Determine the [X, Y] coordinate at the center of the cell enclosing the given text.  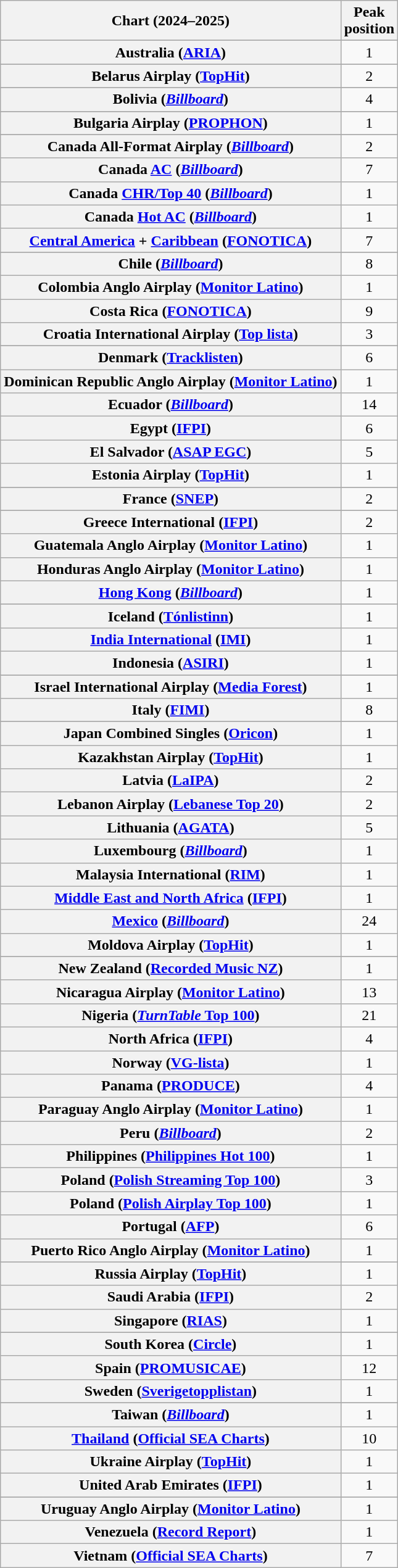
Nigeria (TurnTable Top 100) [170, 1015]
Ukraine Airplay (TopHit) [170, 1462]
Russia Airplay (TopHit) [170, 1274]
Canada AC (Billboard) [170, 170]
Canada Hot AC (Billboard) [170, 217]
Egypt (IFPI) [170, 428]
Dominican Republic Anglo Airplay (Monitor Latino) [170, 381]
Ecuador (Billboard) [170, 405]
Middle East and North Africa (IFPI) [170, 898]
9 [369, 310]
North Africa (IFPI) [170, 1039]
Sweden (Sverigetopplistan) [170, 1391]
Luxembourg (Billboard) [170, 851]
Indonesia (ASIRI) [170, 663]
Poland (Polish Streaming Top 100) [170, 1180]
Estonia Airplay (TopHit) [170, 475]
Kazakhstan Airplay (TopHit) [170, 757]
10 [369, 1438]
Moldova Airplay (TopHit) [170, 945]
El Salvador (ASAP EGC) [170, 452]
Venezuela (Record Report) [170, 1532]
24 [369, 921]
Australia (ARIA) [170, 52]
South Korea (Circle) [170, 1344]
Singapore (RIAS) [170, 1321]
Lebanon Airplay (Lebanese Top 20) [170, 804]
Bulgaria Airplay (PROPHON) [170, 123]
New Zealand (Recorded Music NZ) [170, 968]
Lithuania (AGATA) [170, 828]
Panama (PRODUCE) [170, 1086]
Denmark (Tracklisten) [170, 358]
Canada All-Format Airplay (Billboard) [170, 146]
Peru (Billboard) [170, 1133]
Paraguay Anglo Airplay (Monitor Latino) [170, 1110]
Croatia International Airplay (Top lista) [170, 334]
Colombia Anglo Airplay (Monitor Latino) [170, 287]
Saudi Arabia (IFPI) [170, 1297]
Taiwan (Billboard) [170, 1414]
Guatemala Anglo Airplay (Monitor Latino) [170, 545]
Nicaragua Airplay (Monitor Latino) [170, 992]
Chile (Billboard) [170, 263]
Chart (2024–2025) [170, 21]
Portugal (AFP) [170, 1227]
Bolivia (Billboard) [170, 99]
France (SNEP) [170, 499]
14 [369, 405]
Malaysia International (RIM) [170, 874]
Poland (Polish Airplay Top 100) [170, 1203]
Israel International Airplay (Media Forest) [170, 687]
Spain (PROMUSICAE) [170, 1367]
Japan Combined Singles (Oricon) [170, 734]
Central America + Caribbean (FONOTICA) [170, 240]
India International (IMI) [170, 639]
Costa Rica (FONOTICA) [170, 310]
Iceland (Tónlistinn) [170, 616]
Peakposition [369, 21]
Philippines (Philippines Hot 100) [170, 1156]
Honduras Anglo Airplay (Monitor Latino) [170, 569]
United Arab Emirates (IFPI) [170, 1485]
Belarus Airplay (TopHit) [170, 76]
13 [369, 992]
Italy (FIMI) [170, 710]
Canada CHR/Top 40 (Billboard) [170, 193]
Uruguay Anglo Airplay (Monitor Latino) [170, 1509]
Mexico (Billboard) [170, 921]
Vietnam (Official SEA Charts) [170, 1556]
Latvia (LaIPA) [170, 781]
Greece International (IFPI) [170, 522]
Hong Kong (Billboard) [170, 592]
12 [369, 1367]
Thailand (Official SEA Charts) [170, 1438]
Norway (VG-lista) [170, 1062]
Puerto Rico Anglo Airplay (Monitor Latino) [170, 1250]
21 [369, 1015]
